Pinpoint the cell where the given text exists, returning its (X, Y) midpoint coordinate. 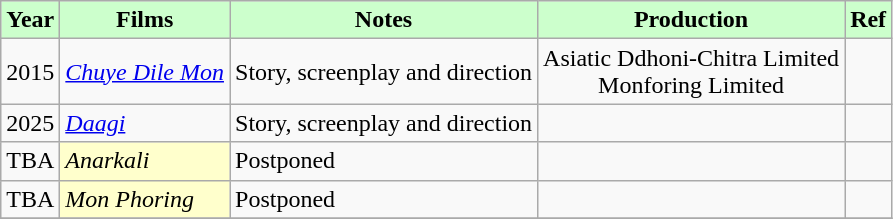
Daagi (145, 123)
Ref (868, 20)
Chuye Dile Mon (145, 72)
2015 (30, 72)
Asiatic Ddhoni-Chitra LimitedMonforing Limited (692, 72)
Year (30, 20)
Mon Phoring (145, 199)
Production (692, 20)
Films (145, 20)
2025 (30, 123)
Anarkali (145, 161)
Notes (384, 20)
